Locate the cell with the specified text and output its [x, y] center coordinate. 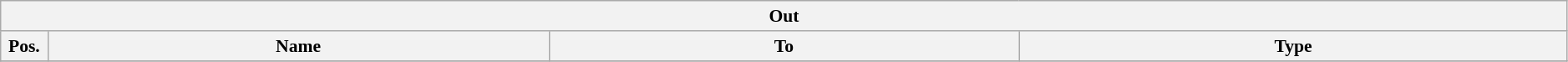
To [784, 46]
Name [298, 46]
Out [784, 16]
Pos. [24, 46]
Type [1293, 46]
